Determine the [x, y] coordinate at the center of the cell enclosing the given text.  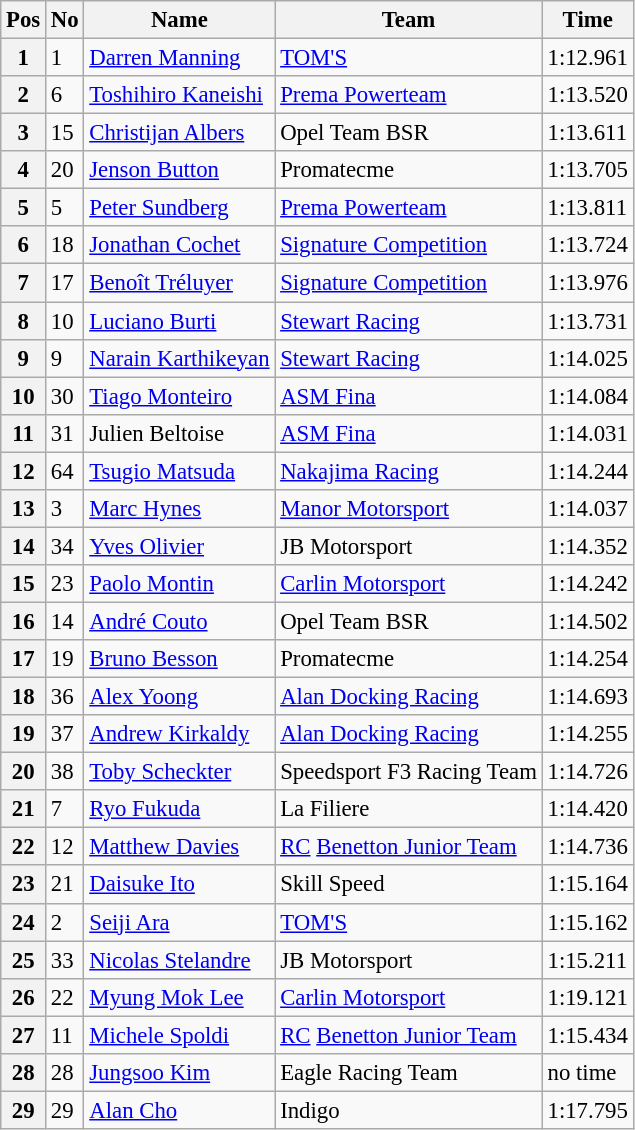
26 [24, 997]
25 [24, 960]
Pos [24, 20]
Yves Olivier [180, 546]
1:14.352 [588, 546]
Narain Karthikeyan [180, 358]
1:14.037 [588, 509]
4 [24, 170]
no time [588, 1073]
31 [65, 433]
1:14.693 [588, 697]
Julien Beltoise [180, 433]
Benoît Tréluyer [180, 283]
1:14.502 [588, 621]
1:14.420 [588, 809]
Bruno Besson [180, 659]
Team [408, 20]
Michele Spoldi [180, 1035]
Seiji Ara [180, 922]
Jungsoo Kim [180, 1073]
1:15.434 [588, 1035]
1:13.811 [588, 208]
1:14.084 [588, 396]
8 [24, 321]
Toby Scheckter [180, 772]
1:12.961 [588, 58]
Christijan Albers [180, 133]
27 [24, 1035]
1:14.031 [588, 433]
1:19.121 [588, 997]
1:17.795 [588, 1110]
Name [180, 20]
Nakajima Racing [408, 471]
Darren Manning [180, 58]
34 [65, 546]
Time [588, 20]
No [65, 20]
13 [24, 509]
1:14.254 [588, 659]
1:13.724 [588, 245]
Jenson Button [180, 170]
30 [65, 396]
Ryo Fukuda [180, 809]
Indigo [408, 1110]
Luciano Burti [180, 321]
La Filiere [408, 809]
Paolo Montin [180, 584]
Speedsport F3 Racing Team [408, 772]
36 [65, 697]
16 [24, 621]
24 [24, 922]
Eagle Racing Team [408, 1073]
Tsugio Matsuda [180, 471]
André Couto [180, 621]
Manor Motorsport [408, 509]
Jonathan Cochet [180, 245]
Skill Speed [408, 885]
1:14.736 [588, 847]
37 [65, 734]
1:15.211 [588, 960]
Alex Yoong [180, 697]
1:13.976 [588, 283]
Tiago Monteiro [180, 396]
1:14.242 [588, 584]
1:13.611 [588, 133]
1:14.244 [588, 471]
1:13.731 [588, 321]
Matthew Davies [180, 847]
Daisuke Ito [180, 885]
38 [65, 772]
1:13.705 [588, 170]
Andrew Kirkaldy [180, 734]
Marc Hynes [180, 509]
Myung Mok Lee [180, 997]
1:13.520 [588, 95]
1:15.164 [588, 885]
Alan Cho [180, 1110]
33 [65, 960]
1:14.255 [588, 734]
Toshihiro Kaneishi [180, 95]
1:14.726 [588, 772]
Peter Sundberg [180, 208]
Nicolas Stelandre [180, 960]
1:14.025 [588, 358]
64 [65, 471]
1:15.162 [588, 922]
